Search for the cell housing the specified text and yield its [x, y] center coordinate. 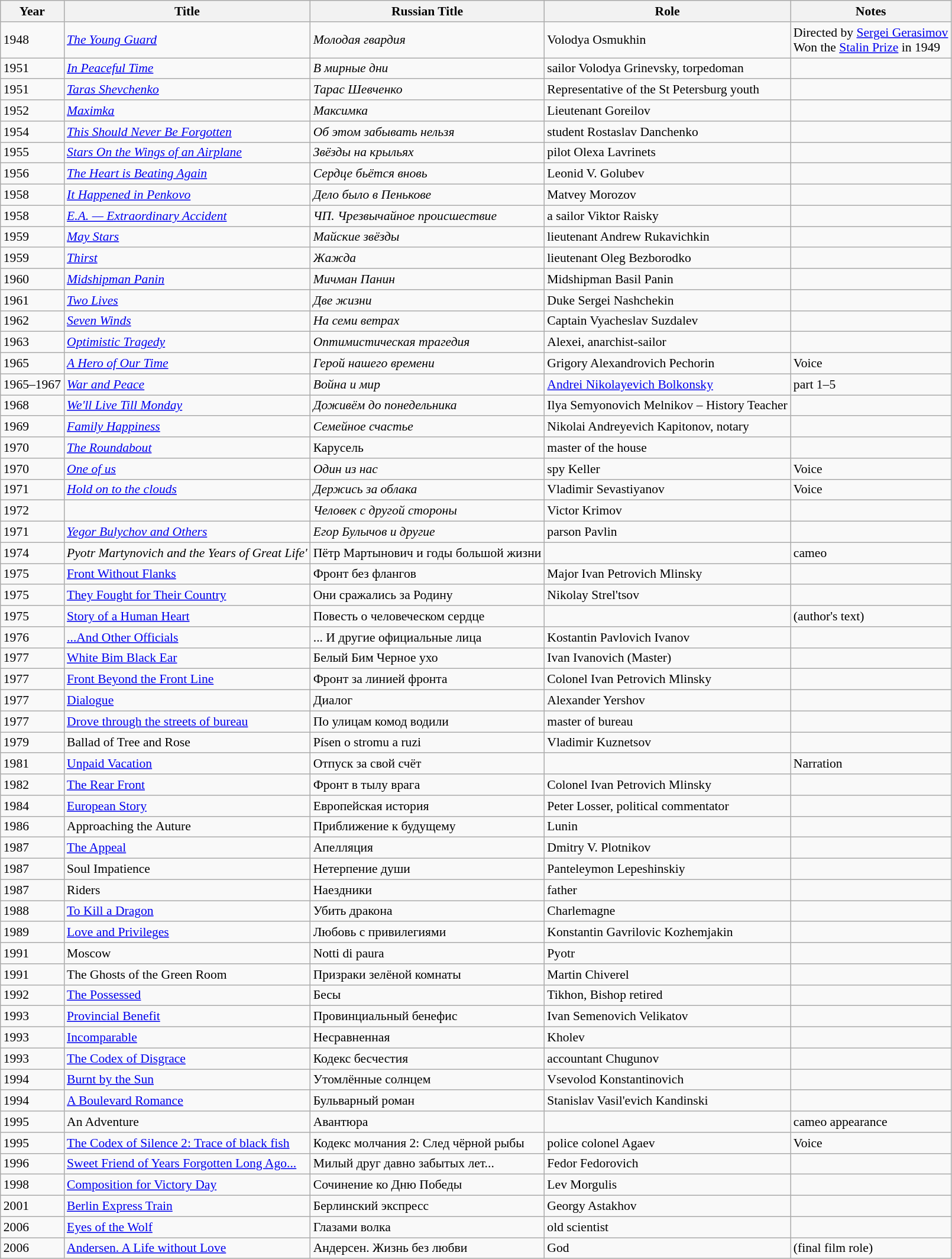
Role [667, 11]
Lieutenant Goreilov [667, 111]
Vladimir Sevastiyanov [667, 490]
Drove through the streets of bureau [187, 721]
Семейное счастье [428, 427]
Russian Title [428, 11]
Сердце бьётся вновь [428, 174]
cameo appearance [871, 1122]
Two Lives [187, 300]
Seven Winds [187, 321]
1956 [32, 174]
Leonid V. Golubev [667, 174]
1984 [32, 806]
Taras Shevchenko [187, 90]
Бесы [428, 995]
...And Other Officials [187, 637]
sailor Volodya Grinevsky, torpedoman [667, 69]
Белый Бим Черное ухо [428, 658]
Авантюра [428, 1122]
Ivan Ivanovich (Master) [667, 658]
Duke Sergei Nashchekin [667, 300]
Повесть о человеческом сердце [428, 616]
Front Beyond the Front Line [187, 679]
Vladimir Kuznetsov [667, 743]
Тарас Шевченко [428, 90]
They Fought for Their Country [187, 595]
Любовь с привилегиями [428, 933]
Фронт за линией фронта [428, 679]
Matvey Morozov [667, 195]
2001 [32, 1206]
Европейская история [428, 806]
Провинциальный бенефис [428, 1017]
Directed by Sergei Gerasimov Won the Stalin Prize in 1949 [871, 40]
1986 [32, 827]
The Young Guard [187, 40]
master of the house [667, 448]
Kostantin Pavlovich Ivanov [667, 637]
master of bureau [667, 721]
Утомлённые солнцем [428, 1080]
The Appeal [187, 848]
Fedor Fedorovich [667, 1164]
Приближение к будущему [428, 827]
Burnt by the Sun [187, 1080]
It Happened in Penkovo [187, 195]
Grigory Alexandrovich Pechorin [667, 364]
Глазами волка [428, 1227]
Thirst [187, 258]
1968 [32, 406]
1981 [32, 764]
Жажда [428, 258]
Berlin Express Train [187, 1206]
Майские звёзды [428, 237]
Kholev [667, 1038]
Nikolai Andreyevich Kapitonov, notary [667, 427]
В мирные дни [428, 69]
Отпуск за свой счёт [428, 764]
Держись за облака [428, 490]
Konstantin Gavrilovic Kozhemjakin [667, 933]
Кодекс молчания 2: След чёрной рыбы [428, 1143]
1998 [32, 1185]
1979 [32, 743]
1969 [32, 427]
Диалог [428, 701]
To Kill a Dragon [187, 911]
Нетерпение души [428, 869]
Andersen. A Life without Love [187, 1248]
Человек с другой стороны [428, 511]
Eyes of the Wolf [187, 1227]
Tikhon, Bishop retired [667, 995]
Об этом забывать нельзя [428, 132]
Family Happiness [187, 427]
1974 [32, 553]
Оптимистическая трагедия [428, 342]
This Should Never Be Forgotten [187, 132]
Vsevolod Konstantinovich [667, 1080]
Две жизни [428, 300]
Hold on to the clouds [187, 490]
Пётр Мартынович и годы большой жизни [428, 553]
Ivan Semenovich Velikatov [667, 1017]
Notti di paura [428, 953]
A Hero of Our Time [187, 364]
Incomparable [187, 1038]
1962 [32, 321]
Мичман Панин [428, 279]
На семи ветрах [428, 321]
Alexei, anarchist-sailor [667, 342]
Егор Булычов и другие [428, 532]
student Rostaslav Danchenko [667, 132]
Narration [871, 764]
Optimistic Tragedy [187, 342]
We'll Live Till Monday [187, 406]
Ballad of Tree and Rose [187, 743]
European Story [187, 806]
Фронт без флангов [428, 574]
Молодая гвардия [428, 40]
Riders [187, 890]
(author's text) [871, 616]
Герой нашего времени [428, 364]
Наездники [428, 890]
Alexander Yershov [667, 701]
Звёзды на крыльях [428, 153]
Бульварный роман [428, 1101]
Andrei Nikolayevich Bolkonsky [667, 384]
1954 [32, 132]
Ilya Semyonovich Melnikov – History Teacher [667, 406]
Charlemagne [667, 911]
E.A. — Extraordinary Accident [187, 216]
The Heart is Beating Again [187, 174]
1989 [32, 933]
(final film role) [871, 1248]
Dmitry V. Plotnikov [667, 848]
Peter Losser, political commentator [667, 806]
1976 [32, 637]
Midshipman Panin [187, 279]
Martin Chiverel [667, 975]
Милый друг давно забытых лет... [428, 1164]
Война и мир [428, 384]
Карусель [428, 448]
1982 [32, 785]
Lev Morgulis [667, 1185]
Берлинский экспресс [428, 1206]
Notes [871, 11]
1961 [32, 300]
An Adventure [187, 1122]
The Codex of Disgrace [187, 1059]
spy Keller [667, 469]
Love and Privileges [187, 933]
Panteleymon Lepeshinskiy [667, 869]
Moscow [187, 953]
Maximka [187, 111]
Lunin [667, 827]
part 1–5 [871, 384]
Они сражались за Родину [428, 595]
Stanislav Vasil'evich Kandinski [667, 1101]
ЧП. Чрезвычайное происшествие [428, 216]
Дело было в Пенькове [428, 195]
1965–1967 [32, 384]
The Codex of Silence 2: Trace of black fish [187, 1143]
Доживём до понедельника [428, 406]
The Ghosts of the Green Room [187, 975]
a sailor Viktor Raisky [667, 216]
1988 [32, 911]
Один из нас [428, 469]
Major Ivan Petrovich Mlinsky [667, 574]
1963 [32, 342]
1972 [32, 511]
Pyotr Martynovich and the Years of Great Life' [187, 553]
... И другие официальные лица [428, 637]
lieutenant Andrew Rukavichkin [667, 237]
parson Pavlin [667, 532]
Midshipman Basil Panin [667, 279]
A Boulevard Romance [187, 1101]
The Roundabout [187, 448]
1952 [32, 111]
Призраки зелёной комнаты [428, 975]
Title [187, 11]
1996 [32, 1164]
police colonel Agaev [667, 1143]
Year [32, 11]
pilot Olexa Lavrinets [667, 153]
Апелляция [428, 848]
Андерсен. Жизнь без любви [428, 1248]
Victor Krimov [667, 511]
Unpaid Vacation [187, 764]
In Peaceful Time [187, 69]
Sweet Friend of Years Forgotten Long Ago... [187, 1164]
Composition for Victory Day [187, 1185]
cameo [871, 553]
The Rear Front [187, 785]
Stars On the Wings of an Airplane [187, 153]
Yegor Bulychov and Others [187, 532]
1948 [32, 40]
1955 [32, 153]
Georgy Astakhov [667, 1206]
Несравненная [428, 1038]
old scientist [667, 1227]
1992 [32, 995]
accountant Chugunov [667, 1059]
father [667, 890]
Soul Impatience [187, 869]
Максимка [428, 111]
Убить дракона [428, 911]
1965 [32, 364]
May Stars [187, 237]
Фронт в тылу врага [428, 785]
Сочинение ко Дню Победы [428, 1185]
lieutenant Oleg Bezborodko [667, 258]
Кодекс бесчестия [428, 1059]
Pyotr [667, 953]
White Bim Black Ear [187, 658]
Front Without Flanks [187, 574]
По улицам комод водили [428, 721]
Approaching the Аuture [187, 827]
War and Peace [187, 384]
Provincial Benefit [187, 1017]
1960 [32, 279]
One of us [187, 469]
Representative of the St Petersburg youth [667, 90]
God [667, 1248]
Volodya Osmukhin [667, 40]
Story of a Human Heart [187, 616]
Dialogue [187, 701]
Písen o stromu a ruzi [428, 743]
Captain Vyacheslav Suzdalev [667, 321]
Nikolay Strel'tsov [667, 595]
The Possessed [187, 995]
